Output the (X, Y) coordinate of the center of the cell containing the given text.  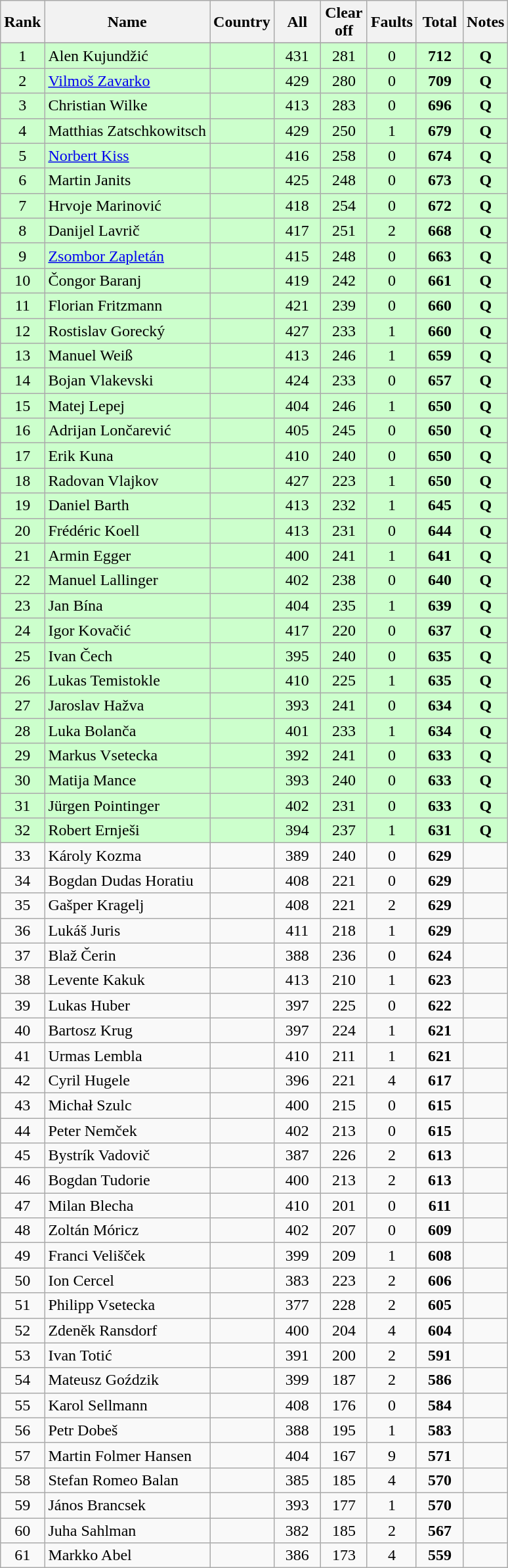
639 (440, 605)
411 (297, 930)
210 (344, 980)
391 (297, 1355)
Lukas Temistokle (127, 680)
Jaroslav Hažva (127, 705)
Michał Szulc (127, 1105)
Christian Wilke (127, 106)
431 (297, 56)
Blaž Čerin (127, 955)
10 (22, 280)
383 (297, 1280)
401 (297, 731)
236 (344, 955)
Daniel Barth (127, 506)
Adrijan Lončarević (127, 431)
624 (440, 955)
609 (440, 1230)
415 (297, 255)
19 (22, 506)
27 (22, 705)
26 (22, 680)
Ivan Totić (127, 1355)
14 (22, 381)
15 (22, 406)
211 (344, 1055)
280 (344, 81)
Bogdan Dudas Horatiu (127, 881)
57 (22, 1455)
Rank (22, 22)
201 (344, 1206)
Manuel Weiß (127, 356)
Manuel Lallinger (127, 580)
232 (344, 506)
617 (440, 1080)
43 (22, 1105)
394 (297, 831)
22 (22, 580)
50 (22, 1280)
712 (440, 56)
Gašper Kragelj (127, 905)
425 (297, 181)
Frédéric Koell (127, 531)
Matthias Zatschkowitsch (127, 131)
421 (297, 305)
44 (22, 1130)
637 (440, 630)
392 (297, 756)
41 (22, 1055)
Juha Sahlman (127, 1531)
Ivan Čech (127, 655)
Lukas Huber (127, 1005)
Bogdan Tudorie (127, 1181)
54 (22, 1380)
21 (22, 555)
Vilmoš Zavarko (127, 81)
Bojan Vlakevski (127, 381)
5 (22, 156)
283 (344, 106)
Armin Egger (127, 555)
Norbert Kiss (127, 156)
53 (22, 1355)
Urmas Lembla (127, 1055)
37 (22, 955)
Alen Kujundžić (127, 56)
Károly Kozma (127, 856)
28 (22, 731)
571 (440, 1455)
631 (440, 831)
207 (344, 1230)
611 (440, 1206)
Igor Kovačić (127, 630)
51 (22, 1305)
416 (297, 156)
583 (440, 1430)
640 (440, 580)
48 (22, 1230)
709 (440, 81)
Clear off (344, 22)
Radovan Vlajkov (127, 481)
52 (22, 1330)
224 (344, 1030)
39 (22, 1005)
218 (344, 930)
584 (440, 1405)
644 (440, 531)
237 (344, 831)
641 (440, 555)
61 (22, 1556)
Zsombor Zapletán (127, 255)
Country (242, 22)
645 (440, 506)
586 (440, 1380)
29 (22, 756)
36 (22, 930)
389 (297, 856)
386 (297, 1556)
696 (440, 106)
23 (22, 605)
419 (297, 280)
8 (22, 230)
All (297, 22)
200 (344, 1355)
59 (22, 1505)
33 (22, 856)
195 (344, 1430)
60 (22, 1531)
Jan Bína (127, 605)
209 (344, 1255)
Name (127, 22)
47 (22, 1206)
32 (22, 831)
395 (297, 655)
663 (440, 255)
Čongor Baranj (127, 280)
177 (344, 1505)
Mateusz Goździk (127, 1380)
Notes (486, 22)
13 (22, 356)
623 (440, 980)
38 (22, 980)
16 (22, 431)
Total (440, 22)
Faults (391, 22)
250 (344, 131)
235 (344, 605)
245 (344, 431)
Zoltán Móricz (127, 1230)
17 (22, 456)
Matija Mance (127, 781)
606 (440, 1280)
Cyril Hugele (127, 1080)
657 (440, 381)
11 (22, 305)
281 (344, 56)
Ion Cercel (127, 1280)
25 (22, 655)
377 (297, 1305)
Erik Kuna (127, 456)
49 (22, 1255)
559 (440, 1556)
Martin Janits (127, 181)
42 (22, 1080)
672 (440, 206)
Petr Dobeš (127, 1430)
55 (22, 1405)
673 (440, 181)
659 (440, 356)
45 (22, 1156)
176 (344, 1405)
424 (297, 381)
Peter Nemček (127, 1130)
Stefan Romeo Balan (127, 1480)
167 (344, 1455)
Bartosz Krug (127, 1030)
242 (344, 280)
608 (440, 1255)
40 (22, 1030)
12 (22, 330)
Markus Vsetecka (127, 756)
Zdeněk Ransdorf (127, 1330)
35 (22, 905)
Philipp Vsetecka (127, 1305)
30 (22, 781)
18 (22, 481)
6 (22, 181)
679 (440, 131)
385 (297, 1480)
239 (344, 305)
Lukáš Juris (127, 930)
Bystrík Vadovič (127, 1156)
Matej Lepej (127, 406)
254 (344, 206)
24 (22, 630)
7 (22, 206)
187 (344, 1380)
382 (297, 1531)
215 (344, 1105)
20 (22, 531)
Robert Ernješi (127, 831)
258 (344, 156)
Hrvoje Marinović (127, 206)
418 (297, 206)
238 (344, 580)
204 (344, 1330)
Franci Velišček (127, 1255)
220 (344, 630)
Rostislav Gorecký (127, 330)
Luka Bolanča (127, 731)
31 (22, 806)
405 (297, 431)
Jürgen Pointinger (127, 806)
604 (440, 1330)
226 (344, 1156)
János Brancsek (127, 1505)
56 (22, 1430)
173 (344, 1556)
567 (440, 1531)
3 (22, 106)
Martin Folmer Hansen (127, 1455)
591 (440, 1355)
674 (440, 156)
622 (440, 1005)
Milan Blecha (127, 1206)
34 (22, 881)
661 (440, 280)
605 (440, 1305)
46 (22, 1181)
Levente Kakuk (127, 980)
Karol Sellmann (127, 1405)
387 (297, 1156)
Markko Abel (127, 1556)
228 (344, 1305)
Florian Fritzmann (127, 305)
251 (344, 230)
668 (440, 230)
Danijel Lavrič (127, 230)
396 (297, 1080)
58 (22, 1480)
